Capture the cell that displays the provided text and extract its (x, y) central coordinate. 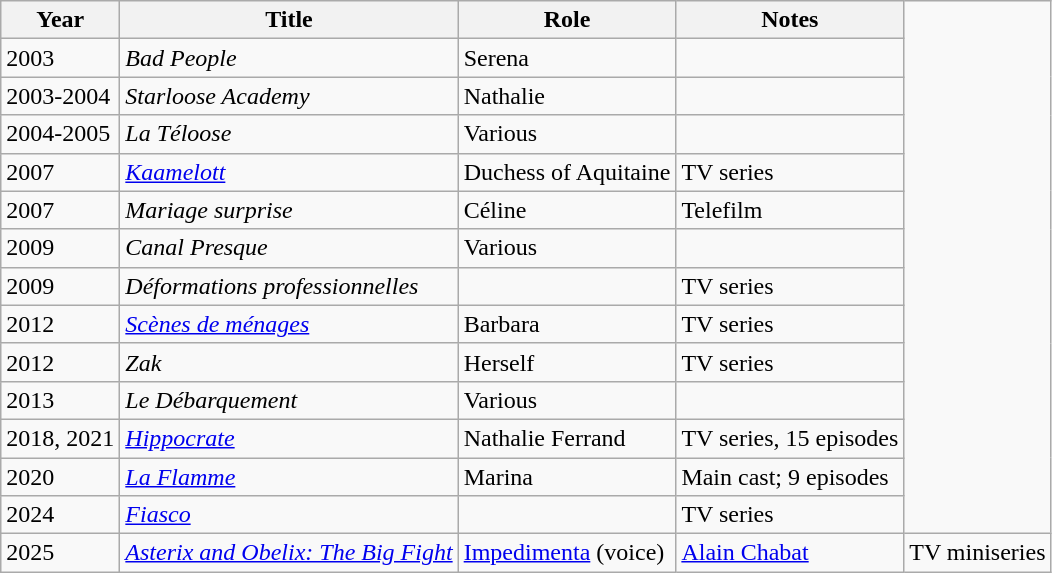
Telefilm (790, 210)
Duchess of Aquitaine (567, 172)
Asterix and Obelix: The Big Fight (289, 553)
Le Débarquement (289, 400)
Alain Chabat (790, 553)
2003 (60, 58)
Year (60, 20)
2018, 2021 (60, 438)
Kaamelott (289, 172)
La Téloose (289, 134)
2013 (60, 400)
Déformations professionnelles (289, 286)
2020 (60, 477)
Canal Presque (289, 248)
Nathalie (567, 96)
Main cast; 9 episodes (790, 477)
2004-2005 (60, 134)
2025 (60, 553)
Mariage surprise (289, 210)
Herself (567, 362)
Nathalie Ferrand (567, 438)
Impedimenta (voice) (567, 553)
Title (289, 20)
Céline (567, 210)
Barbara (567, 324)
Role (567, 20)
Serena (567, 58)
2003-2004 (60, 96)
TV series, 15 episodes (790, 438)
2024 (60, 515)
Hippocrate (289, 438)
Fiasco (289, 515)
Notes (790, 20)
Marina (567, 477)
Zak (289, 362)
Scènes de ménages (289, 324)
TV miniseries (978, 553)
Starloose Academy (289, 96)
La Flamme (289, 477)
Bad People (289, 58)
